Identify which cell holds the provided text, then report its (x, y) central coordinate. 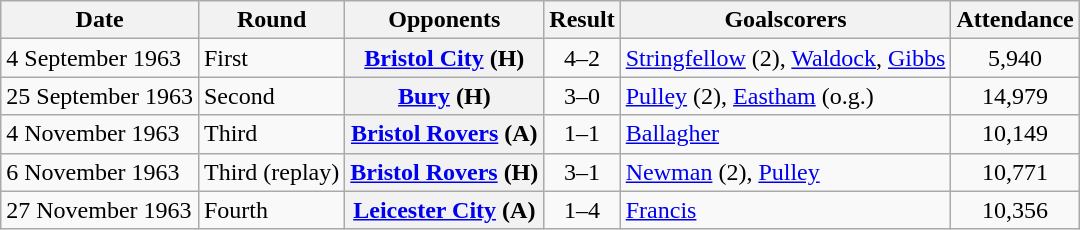
Leicester City (A) (444, 210)
Date (100, 20)
4 November 1963 (100, 134)
Bury (H) (444, 96)
Newman (2), Pulley (786, 172)
Result (582, 20)
Fourth (271, 210)
25 September 1963 (100, 96)
14,979 (1015, 96)
Second (271, 96)
6 November 1963 (100, 172)
Bristol Rovers (A) (444, 134)
Pulley (2), Eastham (o.g.) (786, 96)
1–4 (582, 210)
Third (replay) (271, 172)
10,771 (1015, 172)
3–0 (582, 96)
Ballagher (786, 134)
Third (271, 134)
4 September 1963 (100, 58)
Francis (786, 210)
Round (271, 20)
Bristol Rovers (H) (444, 172)
10,149 (1015, 134)
Stringfellow (2), Waldock, Gibbs (786, 58)
Attendance (1015, 20)
27 November 1963 (100, 210)
1–1 (582, 134)
Opponents (444, 20)
10,356 (1015, 210)
5,940 (1015, 58)
3–1 (582, 172)
Bristol City (H) (444, 58)
4–2 (582, 58)
First (271, 58)
Goalscorers (786, 20)
